Capture the cell that displays the provided text and extract its (x, y) central coordinate. 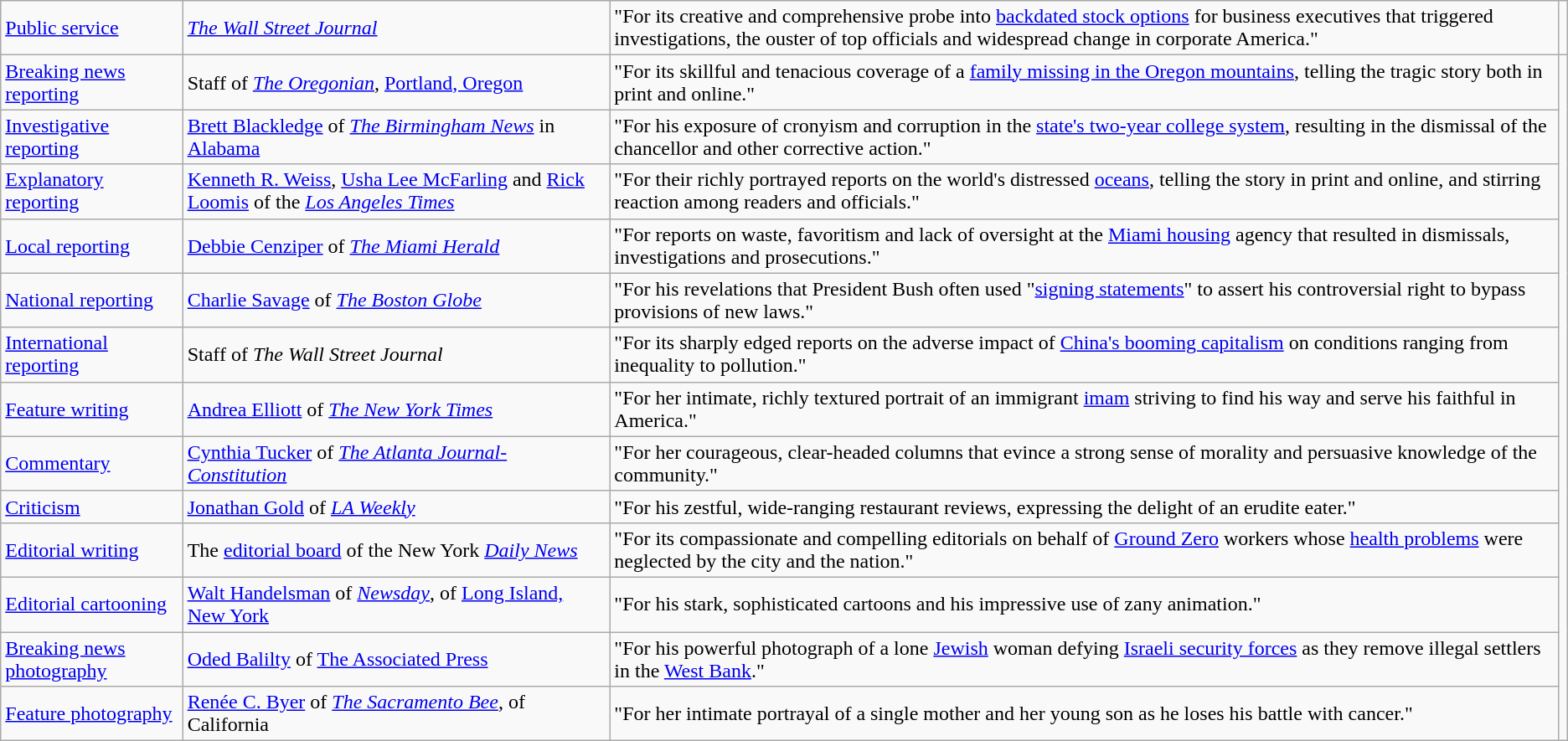
"For its skillful and tenacious coverage of a family missing in the Oregon mountains, telling the tragic story both in print and online." (1084, 82)
International reporting (92, 355)
"For his revelations that President Bush often used "signing statements" to assert his controversial right to bypass provisions of new laws." (1084, 300)
Jonathan Gold of LA Weekly (396, 507)
"For his powerful photograph of a lone Jewish woman defying Israeli security forces as they remove illegal settlers in the West Bank." (1084, 658)
"For her courageous, clear-headed columns that evince a strong sense of morality and persuasive knowledge of the community." (1084, 464)
Staff of The Wall Street Journal (396, 355)
"For reports on waste, favoritism and lack of oversight at the Miami housing agency that resulted in dismissals, investigations and prosecutions." (1084, 246)
Breaking news reporting (92, 82)
Charlie Savage of The Boston Globe (396, 300)
Oded Balilty of The Associated Press (396, 658)
"For his zestful, wide-ranging restaurant reviews, expressing the delight of an erudite eater." (1084, 507)
Criticism (92, 507)
Staff of The Oregonian, Portland, Oregon (396, 82)
Cynthia Tucker of The Atlanta Journal-Constitution (396, 464)
National reporting (92, 300)
Feature writing (92, 409)
Feature photography (92, 713)
The editorial board of the New York Daily News (396, 549)
Brett Blackledge of The Birmingham News in Alabama (396, 137)
Commentary (92, 464)
"For its compassionate and compelling editorials on behalf of Ground Zero workers whose health problems were neglected by the city and the nation." (1084, 549)
The Wall Street Journal (396, 28)
Debbie Cenziper of The Miami Herald (396, 246)
Explanatory reporting (92, 191)
Editorial cartooning (92, 605)
Andrea Elliott of The New York Times (396, 409)
"For her intimate portrayal of a single mother and her young son as he loses his battle with cancer." (1084, 713)
Editorial writing (92, 549)
Kenneth R. Weiss, Usha Lee McFarling and Rick Loomis of the Los Angeles Times (396, 191)
Breaking news photography (92, 658)
Renée C. Byer of The Sacramento Bee, of California (396, 713)
"For his stark, sophisticated cartoons and his impressive use of zany animation." (1084, 605)
Local reporting (92, 246)
Walt Handelsman of Newsday, of Long Island, New York (396, 605)
Public service (92, 28)
Investigative reporting (92, 137)
"For her intimate, richly textured portrait of an immigrant imam striving to find his way and serve his faithful in America." (1084, 409)
"For its sharply edged reports on the adverse impact of China's booming capitalism on conditions ranging from inequality to pollution." (1084, 355)
